From the cell containing the given text, extract its center point as (x, y) coordinate. 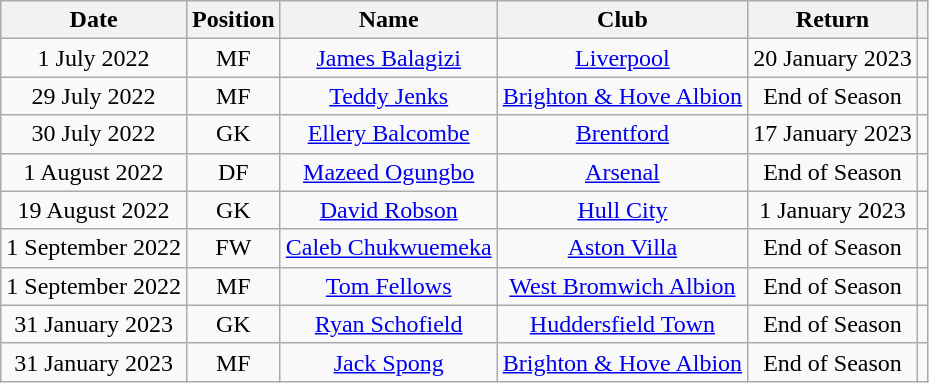
Liverpool (622, 58)
Aston Villa (622, 248)
Huddersfield Town (622, 324)
Ellery Balcombe (388, 134)
Hull City (622, 210)
20 January 2023 (833, 58)
Name (388, 20)
1 July 2022 (94, 58)
Club (622, 20)
David Robson (388, 210)
1 August 2022 (94, 172)
James Balagizi (388, 58)
19 August 2022 (94, 210)
29 July 2022 (94, 96)
1 January 2023 (833, 210)
Mazeed Ogungbo (388, 172)
17 January 2023 (833, 134)
30 July 2022 (94, 134)
Caleb Chukwuemeka (388, 248)
Position (233, 20)
Tom Fellows (388, 286)
Brentford (622, 134)
Ryan Schofield (388, 324)
Teddy Jenks (388, 96)
Arsenal (622, 172)
Return (833, 20)
West Bromwich Albion (622, 286)
Jack Spong (388, 362)
FW (233, 248)
Date (94, 20)
DF (233, 172)
